Return the [X, Y] coordinate for the center point of the cell that contains the specified text.  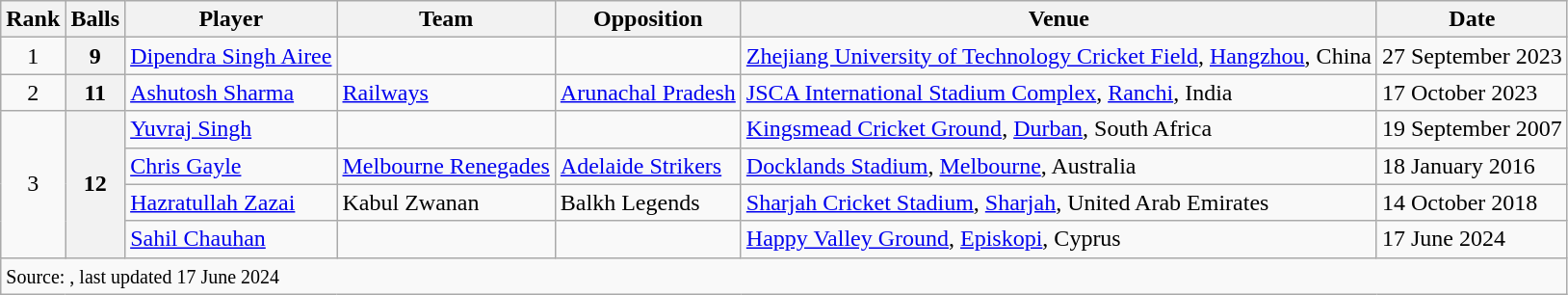
JSCA International Stadium Complex, Ranchi, India [1058, 93]
Adelaide Strikers [647, 166]
17 June 2024 [1472, 239]
1 [33, 56]
18 January 2016 [1472, 166]
Railways [446, 93]
Happy Valley Ground, Episkopi, Cyprus [1058, 239]
Hazratullah Zazai [231, 202]
Balkh Legends [647, 202]
Sahil Chauhan [231, 239]
Date [1472, 19]
Ashutosh Sharma [231, 93]
Yuvraj Singh [231, 129]
Kingsmead Cricket Ground, Durban, South Africa [1058, 129]
27 September 2023 [1472, 56]
12 [95, 184]
Sharjah Cricket Stadium, Sharjah, United Arab Emirates [1058, 202]
9 [95, 56]
3 [33, 184]
Kabul Zwanan [446, 202]
2 [33, 93]
Rank [33, 19]
Melbourne Renegades [446, 166]
Chris Gayle [231, 166]
Player [231, 19]
Team [446, 19]
Docklands Stadium, Melbourne, Australia [1058, 166]
Venue [1058, 19]
Dipendra Singh Airee [231, 56]
Zhejiang University of Technology Cricket Field, Hangzhou, China [1058, 56]
Arunachal Pradesh [647, 93]
17 October 2023 [1472, 93]
14 October 2018 [1472, 202]
11 [95, 93]
19 September 2007 [1472, 129]
Opposition [647, 19]
Source: , last updated 17 June 2024 [784, 276]
Balls [95, 19]
